Output the [x, y] coordinate of the center of the cell containing the given text.  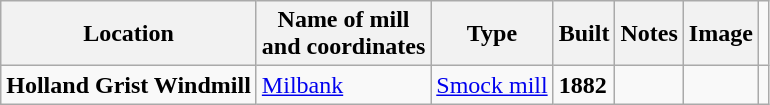
Holland Grist Windmill [129, 85]
Location [129, 34]
Image [720, 34]
Smock mill [492, 85]
Built [584, 34]
Notes [649, 34]
Milbank [343, 85]
1882 [584, 85]
Name of milland coordinates [343, 34]
Type [492, 34]
